Output the [X, Y] coordinate of the center of the cell containing the given text.  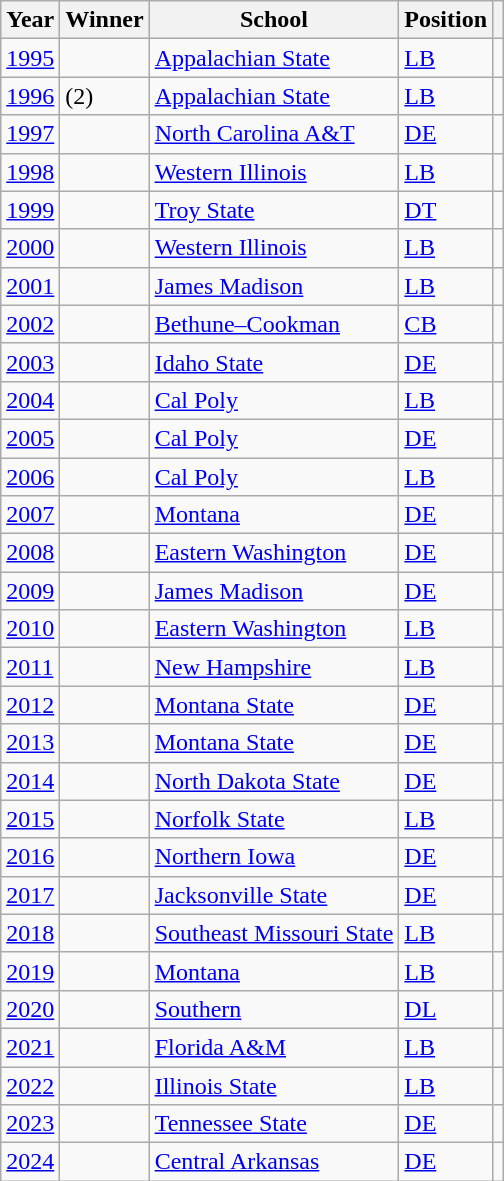
Idaho State [274, 362]
2018 [30, 933]
Bethune–Cookman [274, 324]
Norfolk State [274, 819]
Troy State [274, 210]
Southeast Missouri State [274, 933]
DT [446, 210]
2024 [30, 1162]
2006 [30, 477]
2014 [30, 781]
2007 [30, 515]
1995 [30, 58]
2019 [30, 971]
Jacksonville State [274, 895]
School [274, 20]
Winner [104, 20]
1998 [30, 172]
2004 [30, 400]
2001 [30, 286]
2005 [30, 438]
Illinois State [274, 1085]
2020 [30, 1009]
Position [446, 20]
2011 [30, 667]
2022 [30, 1085]
2017 [30, 895]
2000 [30, 248]
2015 [30, 819]
2023 [30, 1124]
2013 [30, 743]
1999 [30, 210]
2012 [30, 705]
2003 [30, 362]
North Dakota State [274, 781]
2021 [30, 1047]
1997 [30, 134]
Tennessee State [274, 1124]
North Carolina A&T [274, 134]
CB [446, 324]
2010 [30, 629]
2016 [30, 857]
Central Arkansas [274, 1162]
New Hampshire [274, 667]
2008 [30, 553]
Northern Iowa [274, 857]
(2) [104, 96]
Year [30, 20]
1996 [30, 96]
2009 [30, 591]
Florida A&M [274, 1047]
Southern [274, 1009]
2002 [30, 324]
DL [446, 1009]
